Output the [X, Y] coordinate of the center of the cell containing the given text.  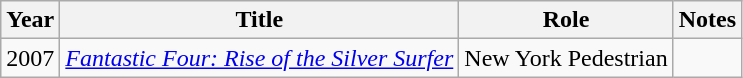
Role [566, 20]
2007 [30, 58]
Title [260, 20]
Year [30, 20]
Fantastic Four: Rise of the Silver Surfer [260, 58]
New York Pedestrian [566, 58]
Notes [707, 20]
